Pinpoint the cell where the given text exists, returning its [X, Y] midpoint coordinate. 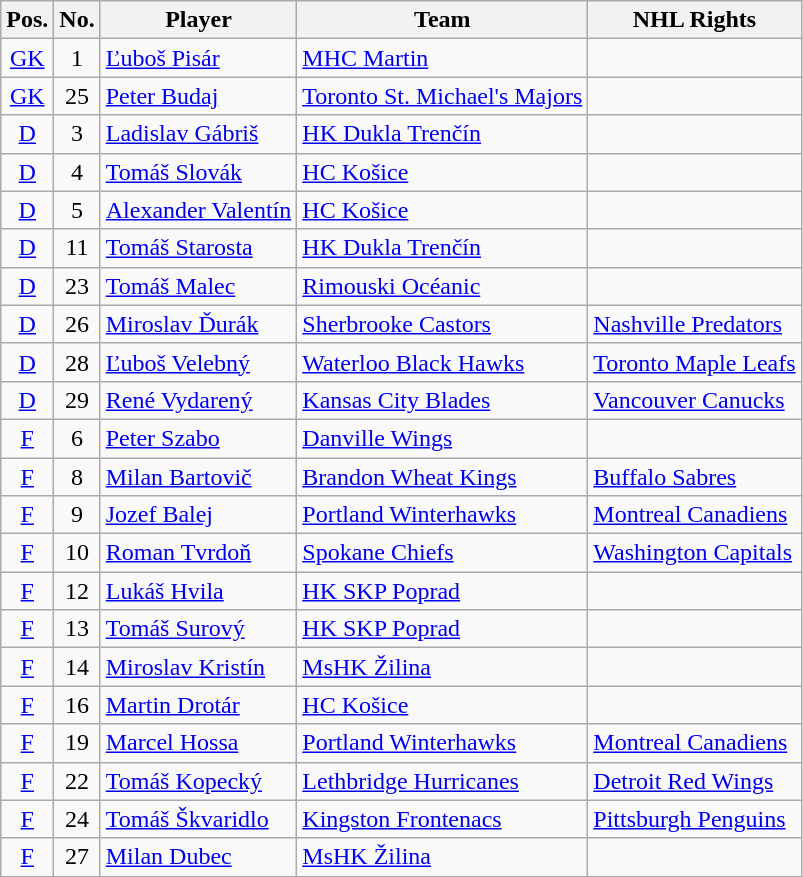
Miroslav Ďurák [198, 324]
4 [77, 172]
Team [442, 20]
Toronto St. Michael's Majors [442, 96]
19 [77, 743]
9 [77, 515]
Rimouski Océanic [442, 286]
Waterloo Black Hawks [442, 362]
Tomáš Slovák [198, 172]
10 [77, 553]
Pittsburgh Penguins [694, 819]
26 [77, 324]
Player [198, 20]
5 [77, 210]
27 [77, 857]
Miroslav Kristín [198, 667]
8 [77, 477]
Detroit Red Wings [694, 781]
Milan Bartovič [198, 477]
Jozef Balej [198, 515]
Tomáš Starosta [198, 248]
Tomáš Škvaridlo [198, 819]
6 [77, 438]
Vancouver Canucks [694, 400]
Ľuboš Pisár [198, 58]
25 [77, 96]
Ladislav Gábriš [198, 134]
Washington Capitals [694, 553]
Sherbrooke Castors [442, 324]
1 [77, 58]
Milan Dubec [198, 857]
Roman Tvrdoň [198, 553]
11 [77, 248]
Marcel Hossa [198, 743]
14 [77, 667]
Kingston Frontenacs [442, 819]
Peter Szabo [198, 438]
MHC Martin [442, 58]
Alexander Valentín [198, 210]
Pos. [28, 20]
29 [77, 400]
Toronto Maple Leafs [694, 362]
28 [77, 362]
Martin Drotár [198, 705]
NHL Rights [694, 20]
Spokane Chiefs [442, 553]
Tomáš Surový [198, 629]
Kansas City Blades [442, 400]
23 [77, 286]
Nashville Predators [694, 324]
Danville Wings [442, 438]
Lethbridge Hurricanes [442, 781]
Ľuboš Velebný [198, 362]
24 [77, 819]
Tomáš Kopecký [198, 781]
3 [77, 134]
René Vydarený [198, 400]
22 [77, 781]
16 [77, 705]
Tomáš Malec [198, 286]
13 [77, 629]
Buffalo Sabres [694, 477]
Brandon Wheat Kings [442, 477]
Peter Budaj [198, 96]
12 [77, 591]
No. [77, 20]
Lukáš Hvila [198, 591]
